From the cell containing the given text, extract its center point as (X, Y) coordinate. 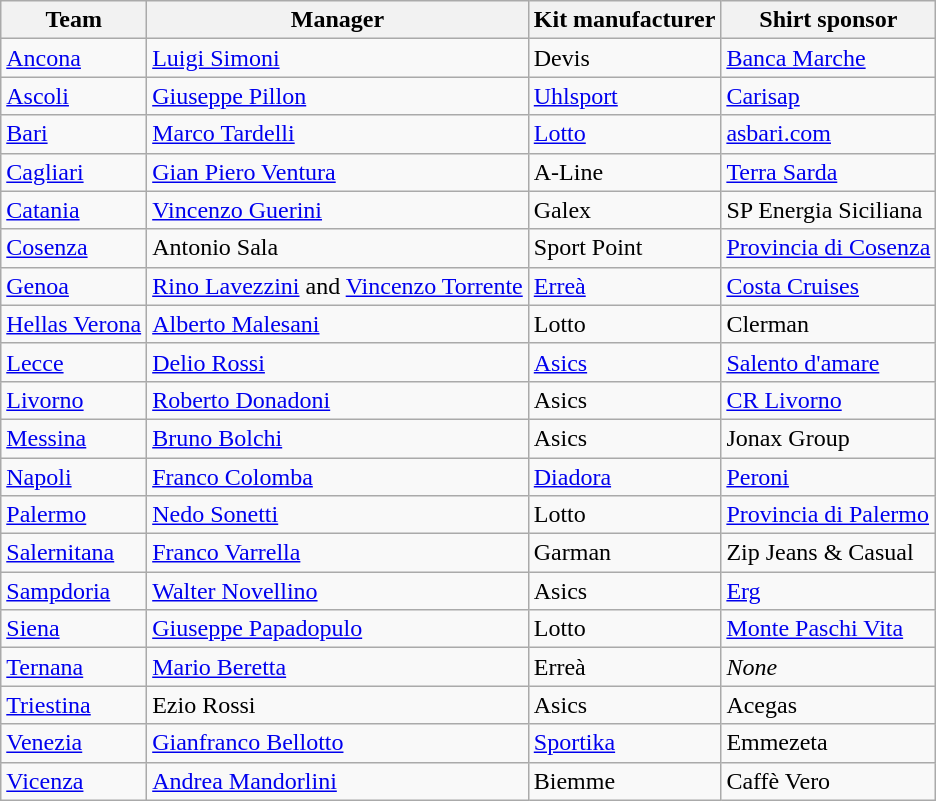
Cagliari (74, 172)
Banca Marche (828, 58)
Mario Beretta (338, 667)
Andrea Mandorlini (338, 781)
asbari.com (828, 134)
Genoa (74, 286)
Carisap (828, 96)
Monte Paschi Vita (828, 629)
Hellas Verona (74, 324)
Team (74, 20)
Sport Point (624, 248)
Vincenzo Guerini (338, 210)
Sampdoria (74, 591)
Biemme (624, 781)
Caffè Vero (828, 781)
Diadora (624, 477)
Bari (74, 134)
Walter Novellino (338, 591)
Garman (624, 553)
Triestina (74, 705)
Ancona (74, 58)
Sportika (624, 743)
Gianfranco Bellotto (338, 743)
Siena (74, 629)
Salento d'amare (828, 362)
Lecce (74, 362)
Antonio Sala (338, 248)
Giuseppe Papadopulo (338, 629)
Kit manufacturer (624, 20)
Livorno (74, 400)
Provincia di Palermo (828, 515)
Uhlsport (624, 96)
Palermo (74, 515)
Franco Varrella (338, 553)
Acegas (828, 705)
Roberto Donadoni (338, 400)
Manager (338, 20)
Napoli (74, 477)
Peroni (828, 477)
Shirt sponsor (828, 20)
Alberto Malesani (338, 324)
Ascoli (74, 96)
Delio Rossi (338, 362)
Messina (74, 438)
Ezio Rossi (338, 705)
Nedo Sonetti (338, 515)
Galex (624, 210)
Cosenza (74, 248)
Ternana (74, 667)
Luigi Simoni (338, 58)
CR Livorno (828, 400)
Devis (624, 58)
Emmezeta (828, 743)
Rino Lavezzini and Vincenzo Torrente (338, 286)
SP Energia Siciliana (828, 210)
Clerman (828, 324)
None (828, 667)
Gian Piero Ventura (338, 172)
Marco Tardelli (338, 134)
Costa Cruises (828, 286)
Erg (828, 591)
Provincia di Cosenza (828, 248)
Bruno Bolchi (338, 438)
Jonax Group (828, 438)
Terra Sarda (828, 172)
Giuseppe Pillon (338, 96)
Vicenza (74, 781)
Venezia (74, 743)
Catania (74, 210)
Franco Colomba (338, 477)
A-Line (624, 172)
Salernitana (74, 553)
Zip Jeans & Casual (828, 553)
